For the text-containing cell, return its midpoint in [X, Y] coordinate format. 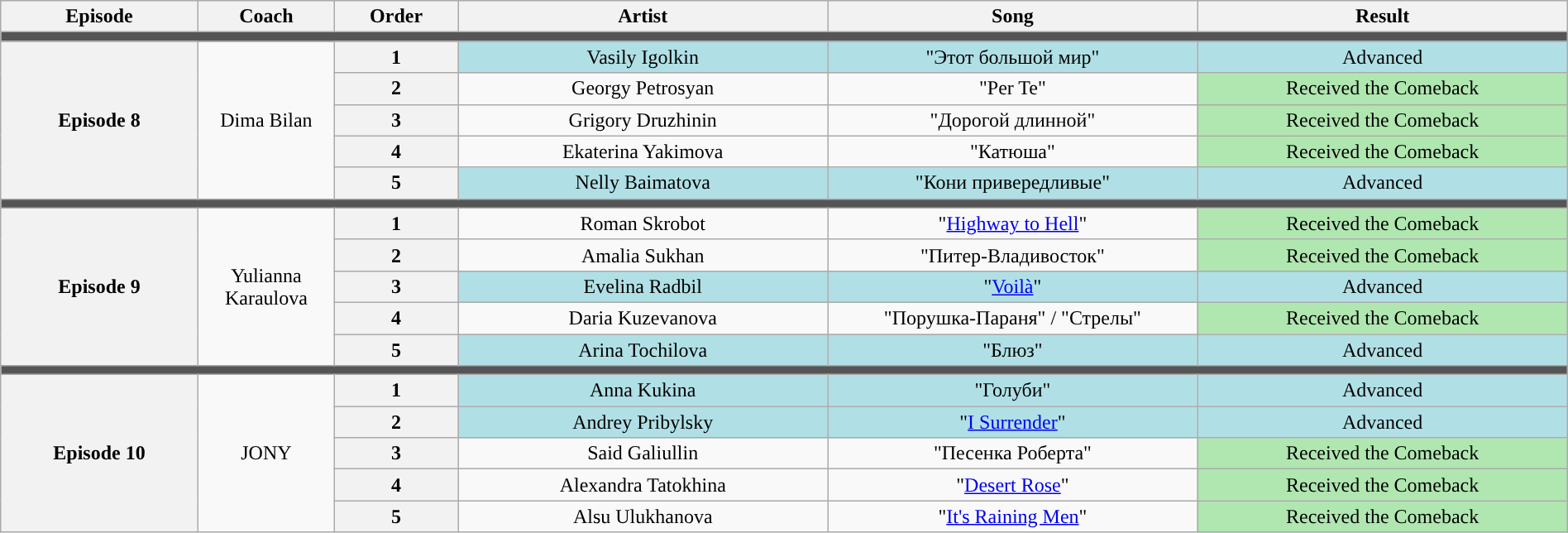
Result [1383, 17]
Artist [643, 17]
Dima Bilan [266, 120]
Grigory Druzhinin [643, 120]
Episode 9 [99, 286]
Said Galiullin [643, 454]
Alsu Ulukhanova [643, 516]
Andrey Pribylsky [643, 422]
Evelina Radbil [643, 286]
"Блюз" [1012, 350]
Yulianna Karaulova [266, 286]
"Катюша" [1012, 151]
Episode 10 [99, 454]
"Порушка-Параня" / "Стрелы" [1012, 318]
Georgy Petrosyan [643, 89]
Arina Tochilova [643, 350]
"Кони привередливые" [1012, 183]
"Highway to Hell" [1012, 223]
"It's Raining Men" [1012, 516]
Alexandra Tatokhina [643, 485]
Ekaterina Yakimova [643, 151]
Episode 8 [99, 120]
"Desert Rose" [1012, 485]
"Этот большой мир" [1012, 57]
Roman Skrobot [643, 223]
"Питер-Владивосток" [1012, 255]
Anna Kukina [643, 391]
Nelly Baimatova [643, 183]
Episode [99, 17]
"Дорогой длинной" [1012, 120]
"I Surrender" [1012, 422]
Daria Kuzevanova [643, 318]
Order [397, 17]
"Voilà" [1012, 286]
Song [1012, 17]
"Per Te" [1012, 89]
JONY [266, 454]
"Песенка Роберта" [1012, 454]
Amalia Sukhan [643, 255]
"Голуби" [1012, 391]
Coach [266, 17]
Vasily Igolkin [643, 57]
